Search for the cell housing the specified text and yield its (X, Y) center coordinate. 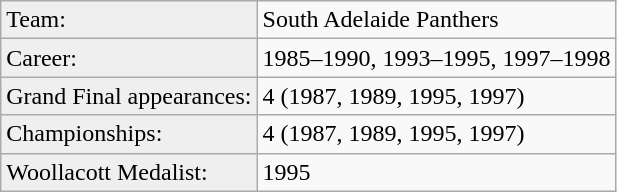
Championships: (129, 134)
Woollacott Medalist: (129, 172)
Career: (129, 58)
Grand Final appearances: (129, 96)
Team: (129, 20)
1985–1990, 1993–1995, 1997–1998 (436, 58)
South Adelaide Panthers (436, 20)
1995 (436, 172)
